Find where the given text appears and provide that cell's center as [x, y] coordinate. 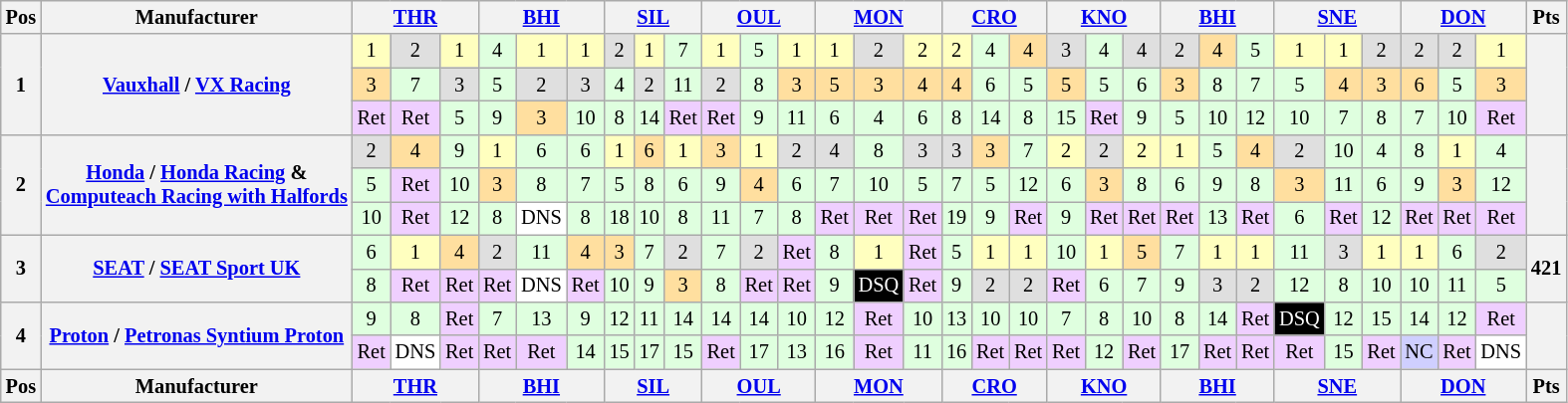
421 [1546, 269]
18 [620, 218]
SEAT / SEAT Sport UK [197, 269]
Proton / Petronas Syntium Proton [197, 334]
Vauxhall / VX Racing [197, 84]
19 [956, 218]
NC [1420, 352]
Honda / Honda Racing &Computeach Racing with Halfords [197, 185]
